Output the (x, y) coordinate of the center of the cell containing the given text.  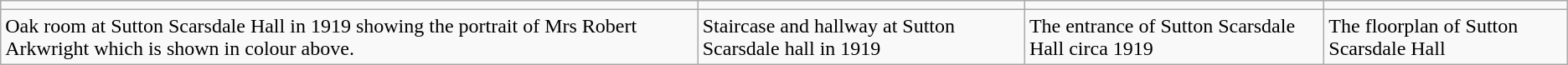
Oak room at Sutton Scarsdale Hall in 1919 showing the portrait of Mrs Robert Arkwright which is shown in colour above. (349, 37)
Staircase and hallway at Sutton Scarsdale hall in 1919 (861, 37)
The entrance of Sutton Scarsdale Hall circa 1919 (1174, 37)
The floorplan of Sutton Scarsdale Hall (1446, 37)
